Find where the given text appears and provide that cell's center as (x, y) coordinate. 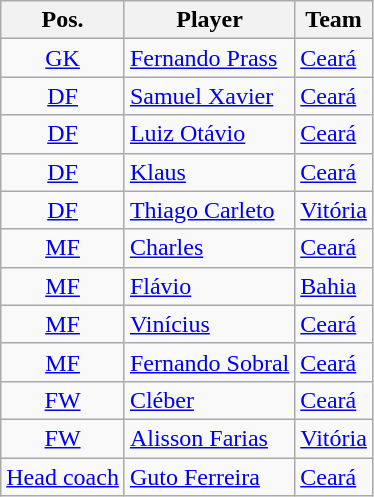
Head coach (63, 477)
GK (63, 58)
Thiago Carleto (209, 210)
Luiz Otávio (209, 134)
Flávio (209, 286)
Klaus (209, 172)
Vinícius (209, 324)
Player (209, 20)
Fernando Prass (209, 58)
Pos. (63, 20)
Team (334, 20)
Guto Ferreira (209, 477)
Alisson Farias (209, 438)
Cléber (209, 400)
Bahia (334, 286)
Charles (209, 248)
Samuel Xavier (209, 96)
Fernando Sobral (209, 362)
